Detect which cell encompasses the target text, then output its (x, y) center coordinate. 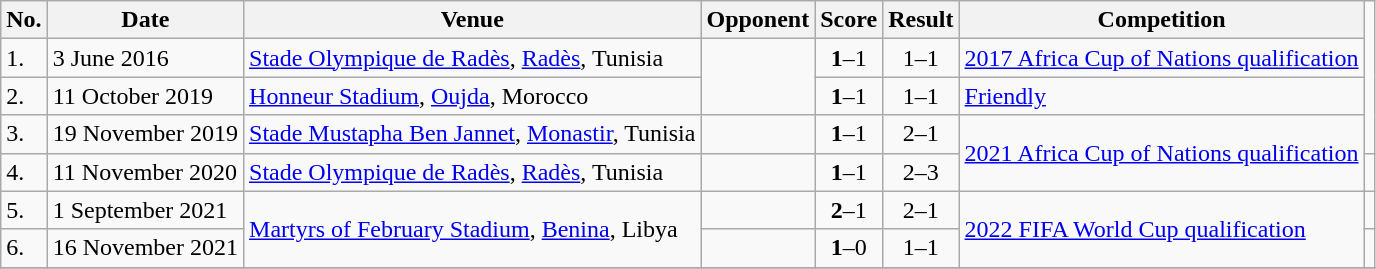
6. (24, 248)
Martyrs of February Stadium, Benina, Libya (472, 229)
11 November 2020 (145, 172)
3 June 2016 (145, 58)
3. (24, 134)
Friendly (1162, 96)
2022 FIFA World Cup qualification (1162, 229)
19 November 2019 (145, 134)
No. (24, 20)
2017 Africa Cup of Nations qualification (1162, 58)
2–3 (921, 172)
11 October 2019 (145, 96)
Competition (1162, 20)
Opponent (758, 20)
Venue (472, 20)
16 November 2021 (145, 248)
1. (24, 58)
Stade Mustapha Ben Jannet, Monastir, Tunisia (472, 134)
5. (24, 210)
Date (145, 20)
4. (24, 172)
2. (24, 96)
Honneur Stadium, Oujda, Morocco (472, 96)
1 September 2021 (145, 210)
1–0 (849, 248)
Score (849, 20)
2021 Africa Cup of Nations qualification (1162, 153)
Result (921, 20)
